Locate the cell with the specified text and output its [X, Y] center coordinate. 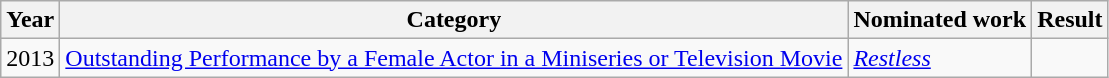
2013 [30, 58]
Category [454, 20]
Outstanding Performance by a Female Actor in a Miniseries or Television Movie [454, 58]
Year [30, 20]
Restless [940, 58]
Nominated work [940, 20]
Result [1070, 20]
